Provide the [x, y] coordinate of the cell's center where the given text is located.  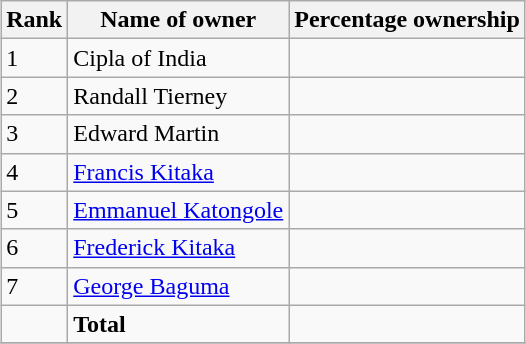
5 [34, 210]
Frederick Kitaka [178, 248]
Cipla of India [178, 58]
3 [34, 134]
6 [34, 248]
Emmanuel Katongole [178, 210]
Total [178, 324]
7 [34, 286]
Francis Kitaka [178, 172]
Percentage ownership [408, 20]
Rank [34, 20]
Edward Martin [178, 134]
4 [34, 172]
1 [34, 58]
2 [34, 96]
Name of owner [178, 20]
George Baguma [178, 286]
Randall Tierney [178, 96]
